Detect which cell encompasses the target text, then output its [x, y] center coordinate. 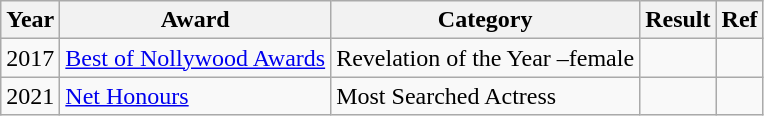
Year [30, 20]
Net Honours [196, 96]
2017 [30, 58]
Ref [740, 20]
Best of Nollywood Awards [196, 58]
Revelation of the Year –female [486, 58]
Most Searched Actress [486, 96]
Category [486, 20]
Award [196, 20]
Result [678, 20]
2021 [30, 96]
